Pinpoint the cell where the given text exists, returning its (x, y) midpoint coordinate. 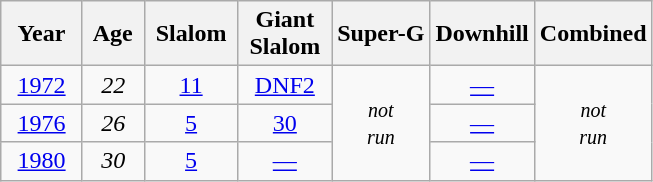
Age (113, 34)
Slalom (191, 34)
Giant Slalom (285, 34)
Super-G (381, 34)
DNF2 (285, 85)
1972 (42, 85)
Downhill (482, 34)
26 (113, 123)
22 (113, 85)
Year (42, 34)
1976 (42, 123)
Combined (593, 34)
1980 (42, 161)
11 (191, 85)
